Provide the (x, y) coordinate of the cell's center where the given text is located.  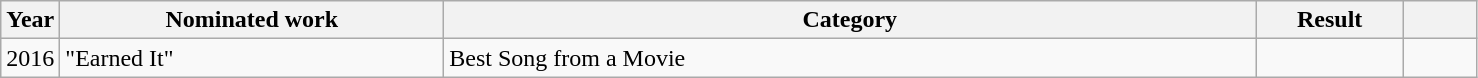
Category (850, 20)
2016 (30, 58)
"Earned It" (252, 58)
Year (30, 20)
Nominated work (252, 20)
Best Song from a Movie (850, 58)
Result (1330, 20)
